Pinpoint the cell where the given text exists, returning its [X, Y] midpoint coordinate. 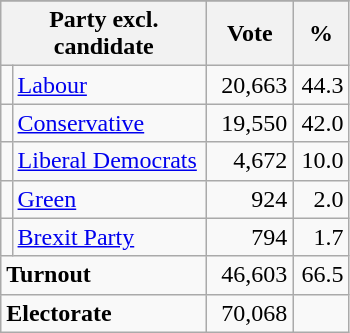
Turnout [104, 275]
2.0 [321, 199]
924 [250, 199]
Liberal Democrats [110, 161]
70,068 [250, 313]
% [321, 34]
Green [110, 199]
794 [250, 237]
Electorate [104, 313]
42.0 [321, 123]
Labour [110, 85]
46,603 [250, 275]
Party excl. candidate [104, 34]
Vote [250, 34]
10.0 [321, 161]
20,663 [250, 85]
Brexit Party [110, 237]
4,672 [250, 161]
1.7 [321, 237]
44.3 [321, 85]
66.5 [321, 275]
Conservative [110, 123]
19,550 [250, 123]
